For the text-containing cell, return its midpoint in [X, Y] coordinate format. 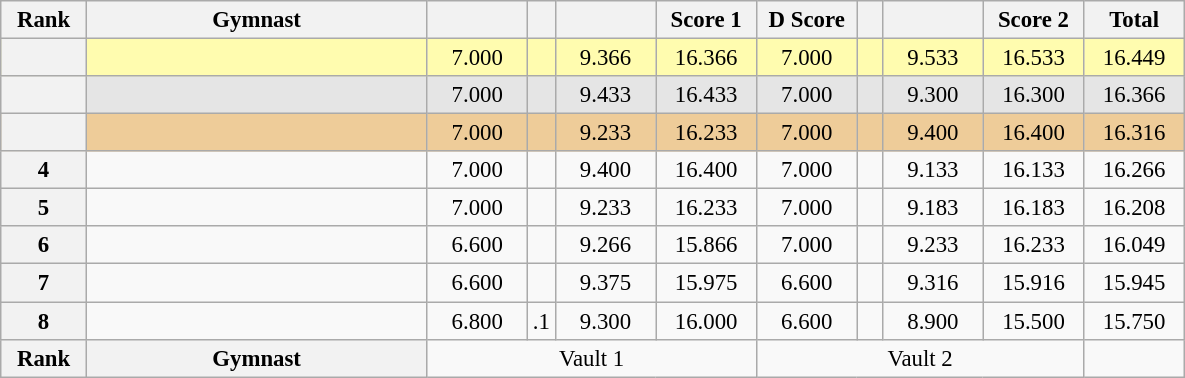
6.800 [478, 321]
Score 1 [706, 20]
Vault 2 [920, 358]
16.183 [1034, 208]
15.916 [1034, 283]
16.049 [1134, 245]
16.433 [706, 95]
Vault 1 [592, 358]
16.316 [1134, 133]
4 [44, 170]
16.533 [1034, 58]
9.375 [606, 283]
9.133 [934, 170]
8 [44, 321]
Score 2 [1034, 20]
.1 [542, 321]
9.433 [606, 95]
15.866 [706, 245]
9.316 [934, 283]
7 [44, 283]
6 [44, 245]
15.945 [1134, 283]
15.750 [1134, 321]
Total [1134, 20]
8.900 [934, 321]
16.000 [706, 321]
16.300 [1034, 95]
15.975 [706, 283]
5 [44, 208]
9.366 [606, 58]
D Score [806, 20]
16.266 [1134, 170]
9.183 [934, 208]
9.266 [606, 245]
15.500 [1034, 321]
16.208 [1134, 208]
16.133 [1034, 170]
9.533 [934, 58]
16.449 [1134, 58]
